Return (X, Y) of the center of cell containing provided text 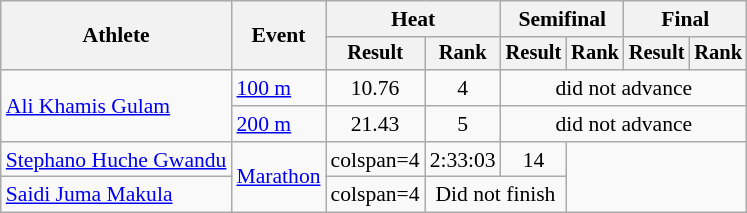
Marathon (278, 178)
Saidi Juma Makula (116, 195)
Athlete (116, 36)
100 m (278, 88)
200 m (278, 124)
Did not finish (496, 195)
21.43 (376, 124)
Heat (414, 19)
5 (463, 124)
2:33:03 (463, 160)
Final (686, 19)
10.76 (376, 88)
14 (534, 160)
Ali Khamis Gulam (116, 106)
4 (463, 88)
Event (278, 36)
Semifinal (562, 19)
Stephano Huche Gwandu (116, 160)
